Output the (X, Y) coordinate of the center of the cell containing the given text.  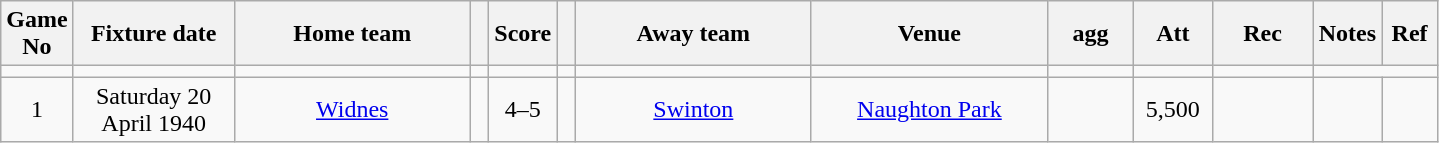
Widnes (352, 110)
Away team (693, 34)
5,500 (1174, 110)
Att (1174, 34)
Game No (37, 34)
Fixture date (154, 34)
Swinton (693, 110)
Ref (1410, 34)
agg (1090, 34)
Saturday 20 April 1940 (154, 110)
4–5 (523, 110)
Notes (1347, 34)
Score (523, 34)
Naughton Park (929, 110)
Home team (352, 34)
Rec (1262, 34)
Venue (929, 34)
1 (37, 110)
